Capture the cell that displays the provided text and extract its (x, y) central coordinate. 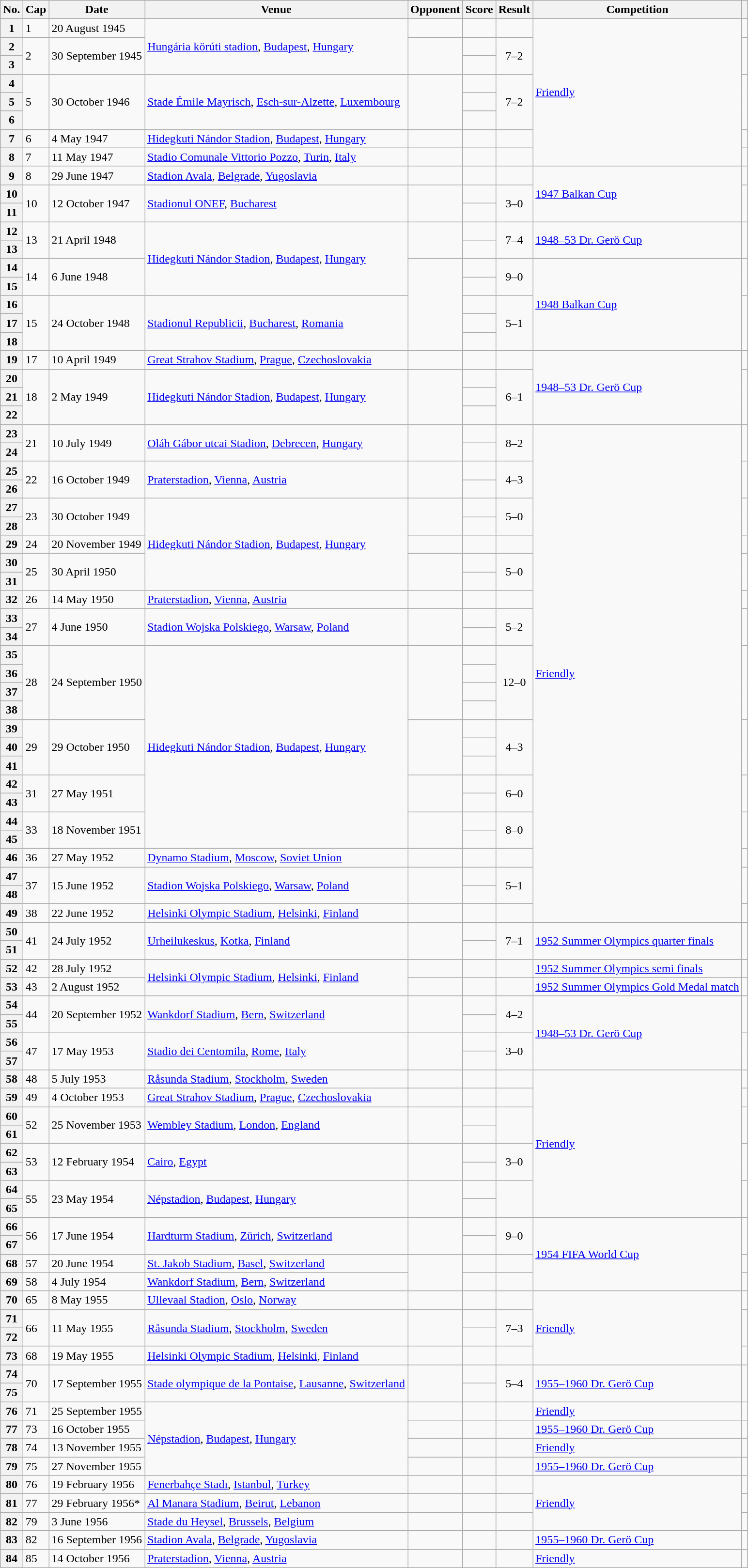
St. Jakob Stadium, Basel, Switzerland (276, 1263)
20 June 1954 (97, 1263)
1948 Balkan Cup (638, 305)
No. (12, 10)
3 (12, 65)
23 May 1954 (97, 1199)
14 May 1950 (97, 600)
30 October 1949 (97, 516)
12 (12, 231)
80 (12, 1485)
27 November 1955 (97, 1466)
61 (12, 1134)
17 September 1955 (97, 1383)
1954 FIFA World Cup (638, 1254)
63 (12, 1171)
9 (12, 175)
Stade du Heysel, Brussels, Belgium (276, 1521)
69 (12, 1282)
Stade Émile Mayrisch, Esch-sur-Alzette, Luxembourg (276, 102)
1947 Balkan Cup (638, 194)
45 (12, 839)
11 May 1947 (97, 157)
Stade olympique de la Pontaise, Lausanne, Switzerland (276, 1383)
10 July 1949 (97, 443)
Ullevaal Stadion, Oslo, Norway (276, 1300)
32 (12, 600)
Cairo, Egypt (276, 1162)
4–2 (514, 1014)
Hungária körúti stadion, Budapest, Hungary (276, 47)
8–2 (514, 443)
54 (12, 1005)
8–0 (514, 830)
59 (12, 1097)
7–3 (514, 1328)
22 June 1952 (97, 913)
51 (12, 950)
16 October 1949 (97, 480)
24 October 1948 (97, 323)
19 February 1956 (97, 1485)
6 June 1948 (97, 277)
Wembley Stadium, London, England (276, 1125)
40 (12, 747)
50 (12, 931)
2 August 1952 (97, 987)
Al Manara Stadium, Beirut, Lebanon (276, 1503)
16 October 1955 (97, 1429)
25 November 1953 (97, 1125)
5–4 (514, 1383)
20 September 1952 (97, 1014)
17 June 1954 (97, 1236)
78 (12, 1448)
Oláh Gábor utcai Stadion, Debrecen, Hungary (276, 443)
30 September 1945 (97, 56)
5–2 (514, 627)
Competition (638, 10)
Score (479, 10)
2 May 1949 (97, 397)
83 (12, 1540)
13 November 1955 (97, 1448)
62 (12, 1153)
72 (12, 1337)
24 September 1950 (97, 683)
24 July 1952 (97, 941)
30 April 1950 (97, 572)
30 October 1946 (97, 102)
3 June 1956 (97, 1521)
Stadionul Republicii, Bucharest, Romania (276, 323)
Result (514, 10)
20 (12, 378)
11 (12, 212)
16 September 1956 (97, 1540)
19 (12, 360)
20 August 1945 (97, 28)
Opponent (436, 10)
4 July 1954 (97, 1282)
39 (12, 729)
34 (12, 637)
12 February 1954 (97, 1162)
16 (12, 305)
Stadio dei Centomila, Rome, Italy (276, 1051)
85 (36, 1558)
12 October 1947 (97, 203)
18 November 1951 (97, 830)
27 May 1952 (97, 858)
5 July 1953 (97, 1079)
6–0 (514, 793)
11 May 1955 (97, 1328)
20 November 1949 (97, 544)
27 May 1951 (97, 793)
Venue (276, 10)
60 (12, 1116)
Urheilukeskus, Kotka, Finland (276, 941)
Fenerbahçe Stadı, Istanbul, Turkey (276, 1485)
67 (12, 1245)
7–1 (514, 941)
1952 Summer Olympics quarter finals (638, 941)
Cap (36, 10)
1952 Summer Olympics semi finals (638, 968)
10 April 1949 (97, 360)
35 (12, 655)
46 (12, 858)
64 (12, 1190)
19 May 1955 (97, 1355)
1952 Summer Olympics Gold Medal match (638, 987)
15 June 1952 (97, 885)
30 (12, 563)
4 (12, 83)
29 June 1947 (97, 175)
17 May 1953 (97, 1051)
84 (12, 1558)
29 October 1950 (97, 747)
Dynamo Stadium, Moscow, Soviet Union (276, 858)
7–4 (514, 240)
14 October 1956 (97, 1558)
6–1 (514, 397)
4 October 1953 (97, 1097)
21 April 1948 (97, 240)
Stadio Comunale Vittorio Pozzo, Turin, Italy (276, 157)
8 May 1955 (97, 1300)
Stadionul ONEF, Bucharest (276, 203)
Date (97, 10)
29 February 1956* (97, 1503)
4 May 1947 (97, 139)
4 June 1950 (97, 627)
12–0 (514, 683)
28 July 1952 (97, 968)
Hardturm Stadium, Zürich, Switzerland (276, 1236)
25 September 1955 (97, 1411)
81 (12, 1503)
